Pinpoint the cell where the given text exists, returning its [X, Y] midpoint coordinate. 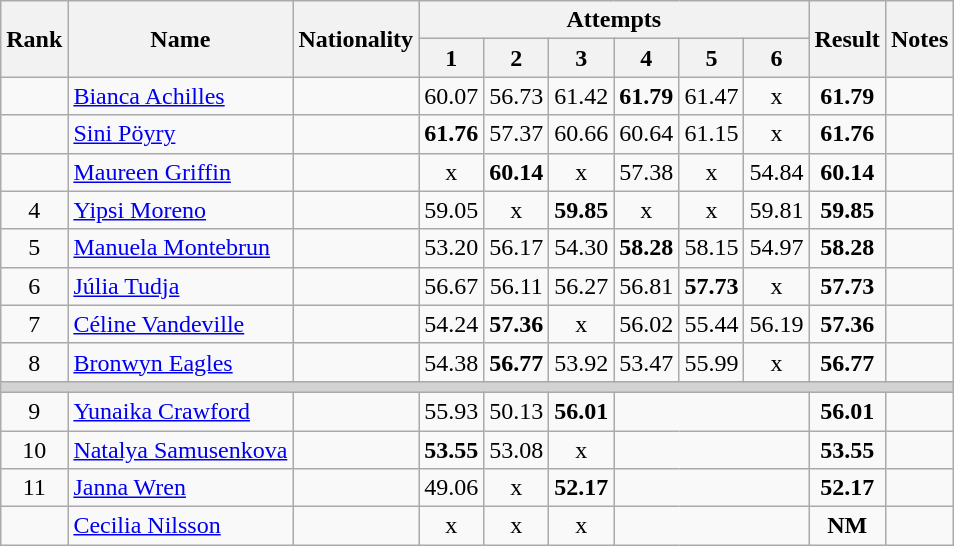
Céline Vandeville [180, 324]
Bianca Achilles [180, 96]
Yipsi Moreno [180, 210]
61.42 [582, 96]
57.37 [516, 134]
60.64 [646, 134]
Name [180, 39]
54.30 [582, 248]
54.38 [452, 362]
Janna Wren [180, 488]
56.67 [452, 286]
59.81 [776, 210]
56.02 [646, 324]
56.73 [516, 96]
61.47 [712, 96]
59.05 [452, 210]
Cecilia Nilsson [180, 526]
Yunaika Crawford [180, 411]
Sini Pöyry [180, 134]
7 [34, 324]
8 [34, 362]
Bronwyn Eagles [180, 362]
Result [847, 39]
60.07 [452, 96]
56.17 [516, 248]
56.27 [582, 286]
54.24 [452, 324]
1 [452, 58]
10 [34, 449]
Notes [919, 39]
53.92 [582, 362]
11 [34, 488]
Attempts [614, 20]
55.44 [712, 324]
Maureen Griffin [180, 172]
53.20 [452, 248]
57.38 [646, 172]
49.06 [452, 488]
61.15 [712, 134]
55.99 [712, 362]
54.84 [776, 172]
53.08 [516, 449]
56.19 [776, 324]
54.97 [776, 248]
3 [582, 58]
60.66 [582, 134]
2 [516, 58]
9 [34, 411]
Rank [34, 39]
Nationality [356, 39]
Manuela Montebrun [180, 248]
58.15 [712, 248]
Júlia Tudja [180, 286]
NM [847, 526]
55.93 [452, 411]
56.81 [646, 286]
50.13 [516, 411]
56.11 [516, 286]
Natalya Samusenkova [180, 449]
53.47 [646, 362]
